Pinpoint the cell where the given text exists, returning its [x, y] midpoint coordinate. 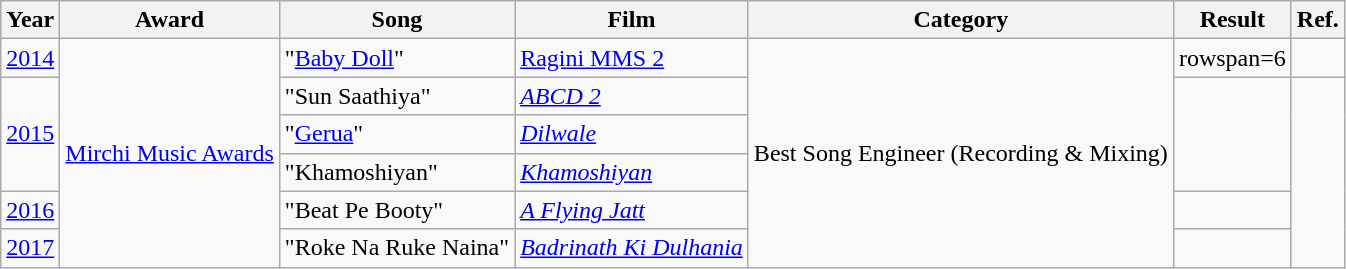
Film [632, 20]
2016 [30, 210]
"Beat Pe Booty" [396, 210]
Khamoshiyan [632, 172]
Ragini MMS 2 [632, 58]
"Gerua" [396, 134]
rowspan=6 [1232, 58]
Mirchi Music Awards [170, 153]
2014 [30, 58]
A Flying Jatt [632, 210]
Year [30, 20]
"Khamoshiyan" [396, 172]
Dilwale [632, 134]
Badrinath Ki Dulhania [632, 248]
Award [170, 20]
"Baby Doll" [396, 58]
2017 [30, 248]
Song [396, 20]
Category [960, 20]
Best Song Engineer (Recording & Mixing) [960, 153]
"Sun Saathiya" [396, 96]
ABCD 2 [632, 96]
Result [1232, 20]
Ref. [1318, 20]
"Roke Na Ruke Naina" [396, 248]
2015 [30, 134]
